Identify which cell holds the provided text, then report its [X, Y] central coordinate. 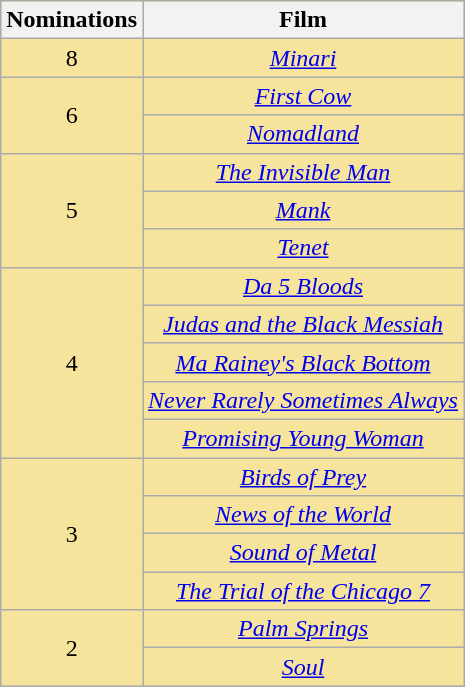
Sound of Metal [302, 553]
Mank [302, 210]
First Cow [302, 96]
Nominations [72, 20]
Birds of Prey [302, 477]
6 [72, 115]
Ma Rainey's Black Bottom [302, 362]
Nomadland [302, 134]
News of the World [302, 515]
Palm Springs [302, 629]
Minari [302, 58]
Tenet [302, 248]
3 [72, 534]
The Trial of the Chicago 7 [302, 591]
Judas and the Black Messiah [302, 324]
Film [302, 20]
Promising Young Woman [302, 438]
The Invisible Man [302, 172]
2 [72, 648]
Never Rarely Sometimes Always [302, 400]
5 [72, 210]
Da 5 Bloods [302, 286]
4 [72, 362]
8 [72, 58]
Soul [302, 667]
